Provide the (X, Y) coordinate of the cell's center where the given text is located.  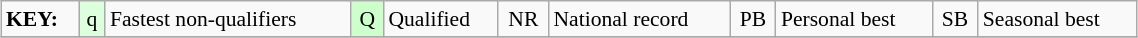
KEY: (40, 19)
Fastest non-qualifiers (228, 19)
Personal best (854, 19)
Seasonal best (1058, 19)
SB (955, 19)
q (92, 19)
National record (639, 19)
Q (367, 19)
Qualified (440, 19)
NR (523, 19)
PB (753, 19)
